Return the (X, Y) coordinate for the center point of the cell that contains the specified text.  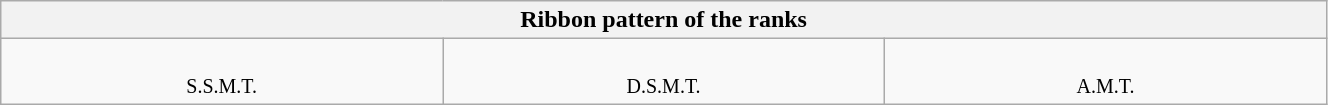
D.S.M.T. (664, 72)
A.M.T. (1106, 72)
S.S.M.T. (222, 72)
Ribbon pattern of the ranks (664, 20)
